Search for the cell housing the specified text and yield its (X, Y) center coordinate. 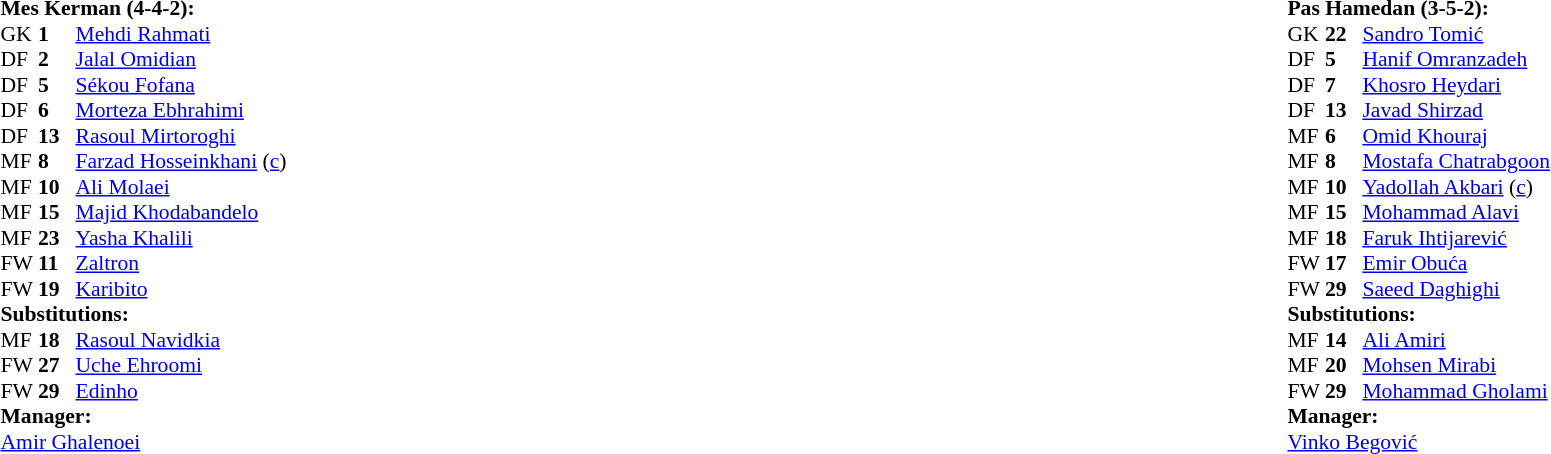
Farzad Hosseinkhani (c) (182, 161)
Mostafa Chatrabgoon (1456, 161)
7 (1344, 85)
14 (1344, 340)
Rasoul Mirtoroghi (182, 136)
Rasoul Navidkia (182, 340)
Majid Khodabandelo (182, 213)
Jalal Omidian (182, 59)
Saeed Daghighi (1456, 289)
Faruk Ihtijarević (1456, 238)
22 (1344, 34)
2 (57, 59)
19 (57, 289)
11 (57, 263)
Karibito (182, 289)
1 (57, 34)
Uche Ehroomi (182, 365)
Omid Khouraj (1456, 136)
Hanif Omranzadeh (1456, 59)
Javad Shirzad (1456, 111)
Yasha Khalili (182, 238)
Ali Molaei (182, 187)
Morteza Ebhrahimi (182, 111)
17 (1344, 263)
Ali Amiri (1456, 340)
Zaltron (182, 263)
Khosro Heydari (1456, 85)
Mohsen Mirabi (1456, 365)
23 (57, 238)
Edinho (182, 391)
Mohammad Alavi (1456, 213)
Sandro Tomić (1456, 34)
Mohammad Gholami (1456, 391)
Yadollah Akbari (c) (1456, 187)
27 (57, 365)
20 (1344, 365)
Mehdi Rahmati (182, 34)
Sékou Fofana (182, 85)
Emir Obuća (1456, 263)
